Extract the (x, y) coordinate from the center of the cell holding the provided text.  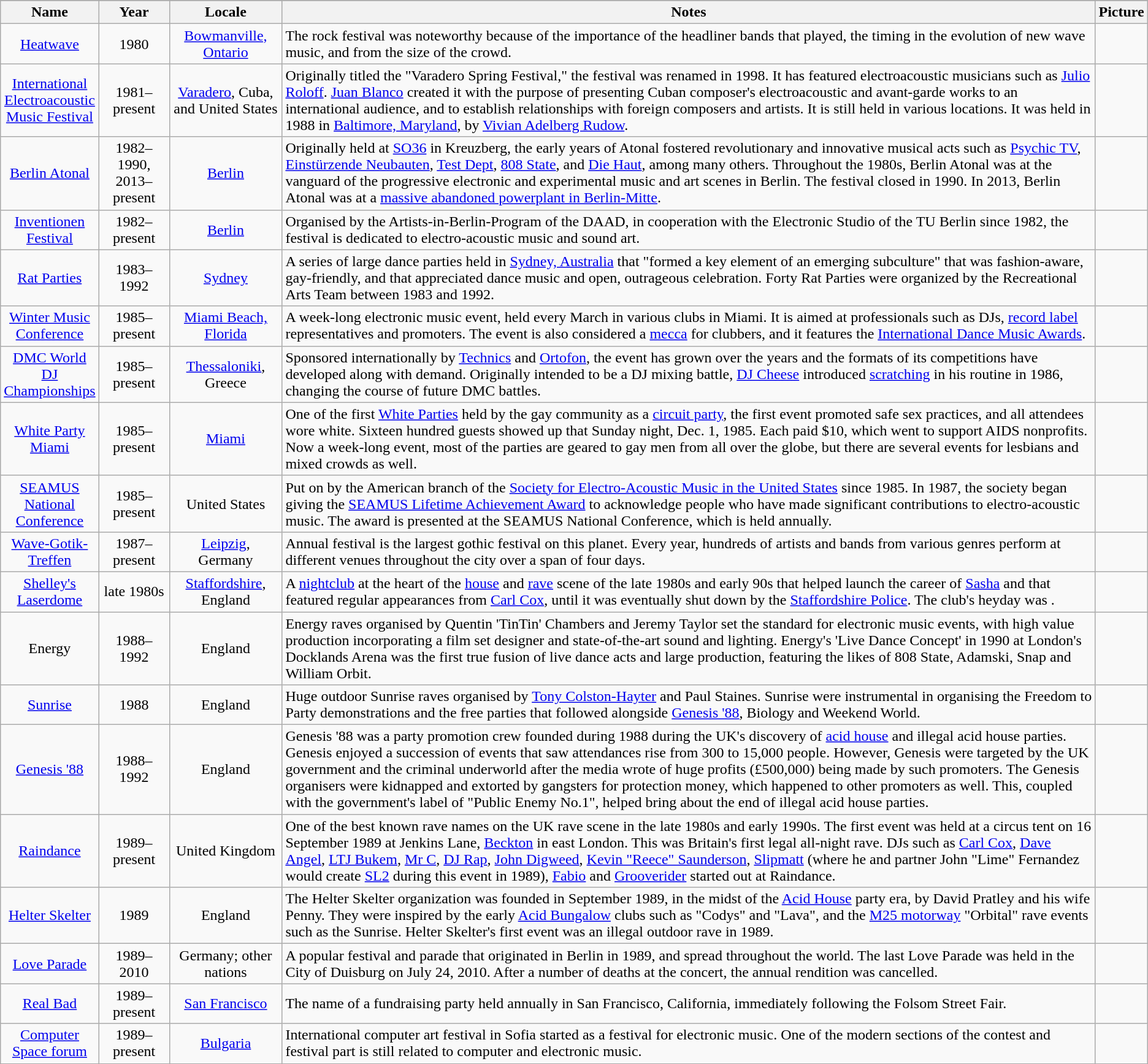
1980 (134, 44)
1989–2010 (134, 964)
1987–present (134, 552)
Bulgaria (226, 1044)
Genesis '88 (50, 770)
Sydney (226, 278)
Rat Parties (50, 278)
United Kingdom (226, 851)
Raindance (50, 851)
San Francisco (226, 1003)
Name (50, 12)
White Party Miami (50, 439)
Winter Music Conference (50, 326)
Varadero, Cuba, and United States (226, 101)
Love Parade (50, 964)
Thessaloniki, Greece (226, 374)
Sunrise (50, 705)
Real Bad (50, 1003)
Year (134, 12)
1982–1990, 2013–present (134, 173)
Locale (226, 12)
Wave-Gotik-Treffen (50, 552)
International Electroacoustic Music Festival (50, 101)
Computer Space forum (50, 1044)
late 1980s (134, 591)
1988 (134, 705)
Notes (689, 12)
Bowmanville, Ontario (226, 44)
SEAMUS National Conference (50, 503)
Heatwave (50, 44)
1983–1992 (134, 278)
1981–present (134, 101)
Miami (226, 439)
Shelley's Laserdome (50, 591)
Miami Beach, Florida (226, 326)
Helter Skelter (50, 916)
Energy (50, 649)
Leipzig, Germany (226, 552)
Berlin Atonal (50, 173)
Picture (1121, 12)
Staffordshire, England (226, 591)
Inventionen Festival (50, 229)
DMC World DJ Championships (50, 374)
United States (226, 503)
Germany; other nations (226, 964)
The name of a fundraising party held annually in San Francisco, California, immediately following the Folsom Street Fair. (689, 1003)
1989 (134, 916)
1982–present (134, 229)
